For the text-containing cell, return its midpoint in (x, y) coordinate format. 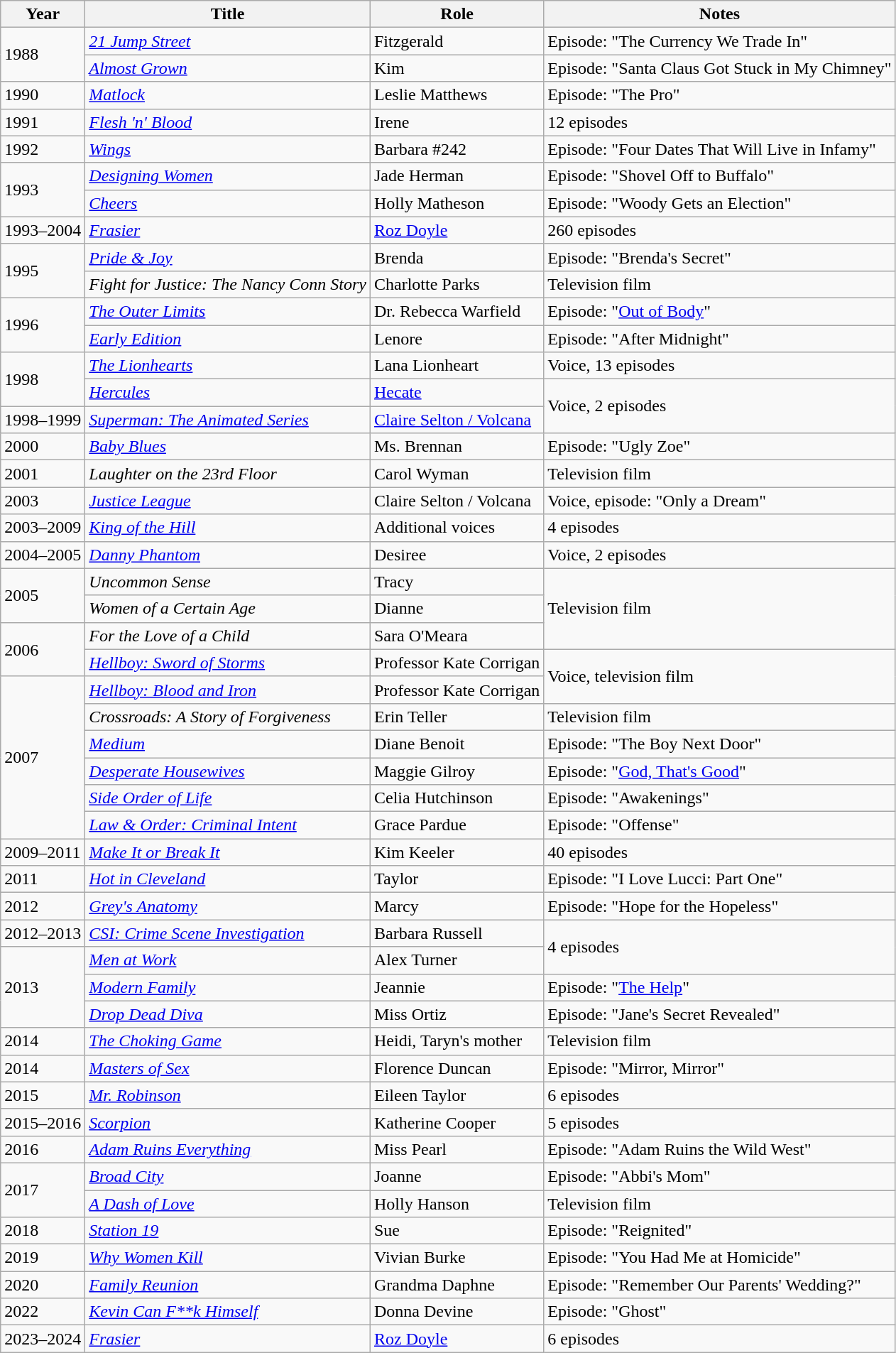
1992 (43, 149)
Hellboy: Sword of Storms (228, 663)
12 episodes (720, 122)
Episode: "You Had Me at Homicide" (720, 1258)
Medium (228, 744)
Why Women Kill (228, 1258)
Crossroads: A Story of Forgiveness (228, 717)
2003 (43, 501)
Designing Women (228, 176)
Jeannie (457, 987)
Hellboy: Blood and Iron (228, 690)
2006 (43, 649)
Role (457, 14)
Side Order of Life (228, 798)
Cheers (228, 203)
Almost Grown (228, 68)
Episode: "God, That's Good" (720, 771)
Danny Phantom (228, 555)
Desiree (457, 555)
Episode: "The Help" (720, 987)
21 Jump Street (228, 41)
Eileen Taylor (457, 1095)
Katherine Cooper (457, 1122)
Masters of Sex (228, 1068)
Alex Turner (457, 960)
Grandma Daphne (457, 1285)
Drop Dead Diva (228, 1014)
1990 (43, 95)
Episode: "Mirror, Mirror" (720, 1068)
Charlotte Parks (457, 284)
260 episodes (720, 230)
Women of a Certain Age (228, 609)
Ms. Brennan (457, 447)
Donna Devine (457, 1312)
Barbara #242 (457, 149)
Episode: "Woody Gets an Election" (720, 203)
Episode: "Jane's Secret Revealed" (720, 1014)
Episode: "The Pro" (720, 95)
2016 (43, 1149)
Episode: "Awakenings" (720, 798)
2007 (43, 757)
Carol Wyman (457, 474)
Pride & Joy (228, 257)
Men at Work (228, 960)
Desperate Housewives (228, 771)
2022 (43, 1312)
Episode: "Out of Body" (720, 311)
Miss Pearl (457, 1149)
2019 (43, 1258)
2015 (43, 1095)
The Outer Limits (228, 311)
Broad City (228, 1176)
Sue (457, 1231)
Grace Pardue (457, 825)
Episode: "The Boy Next Door" (720, 744)
Episode: "Brenda's Secret" (720, 257)
Sara O'Meara (457, 636)
Miss Ortiz (457, 1014)
Diane Benoit (457, 744)
2009–2011 (43, 852)
1998–1999 (43, 420)
2005 (43, 595)
Maggie Gilroy (457, 771)
Erin Teller (457, 717)
Episode: "Four Dates That Will Live in Infamy" (720, 149)
Celia Hutchinson (457, 798)
Jade Herman (457, 176)
Hot in Cleveland (228, 879)
The Choking Game (228, 1041)
Voice, episode: "Only a Dream" (720, 501)
Station 19 (228, 1231)
2000 (43, 447)
Episode: "The Currency We Trade In" (720, 41)
Kim Keeler (457, 852)
2017 (43, 1190)
Episode: "Reignited" (720, 1231)
Tracy (457, 582)
Joanne (457, 1176)
Baby Blues (228, 447)
Wings (228, 149)
A Dash of Love (228, 1204)
Grey's Anatomy (228, 906)
Make It or Break It (228, 852)
Episode: "Santa Claus Got Stuck in My Chimney" (720, 68)
2004–2005 (43, 555)
Notes (720, 14)
Vivian Burke (457, 1258)
Justice League (228, 501)
Holly Matheson (457, 203)
Superman: The Animated Series (228, 420)
Early Edition (228, 339)
Dianne (457, 609)
2013 (43, 987)
Irene (457, 122)
2003–2009 (43, 528)
Leslie Matthews (457, 95)
Kevin Can F**k Himself (228, 1312)
Additional voices (457, 528)
Holly Hanson (457, 1204)
1988 (43, 55)
Episode: "Remember Our Parents' Wedding?" (720, 1285)
Voice, television film (720, 676)
Marcy (457, 906)
Fitzgerald (457, 41)
Flesh 'n' Blood (228, 122)
2001 (43, 474)
2015–2016 (43, 1122)
Law & Order: Criminal Intent (228, 825)
Episode: "I Love Lucci: Part One" (720, 879)
Episode: "Abbi's Mom" (720, 1176)
Scorpion (228, 1122)
Matlock (228, 95)
Modern Family (228, 987)
Episode: "Ugly Zoe" (720, 447)
Brenda (457, 257)
1995 (43, 271)
2011 (43, 879)
Barbara Russell (457, 933)
King of the Hill (228, 528)
Uncommon Sense (228, 582)
Heidi, Taryn's mother (457, 1041)
2012 (43, 906)
40 episodes (720, 852)
For the Love of a Child (228, 636)
2020 (43, 1285)
Kim (457, 68)
Taylor (457, 879)
1993–2004 (43, 230)
1991 (43, 122)
Family Reunion (228, 1285)
Episode: "Shovel Off to Buffalo" (720, 176)
5 episodes (720, 1122)
Episode: "Offense" (720, 825)
Dr. Rebecca Warfield (457, 311)
The Lionhearts (228, 366)
Title (228, 14)
Hecate (457, 393)
Mr. Robinson (228, 1095)
Laughter on the 23rd Floor (228, 474)
Lana Lionheart (457, 366)
Episode: "Adam Ruins the Wild West" (720, 1149)
Lenore (457, 339)
1996 (43, 325)
Voice, 13 episodes (720, 366)
Hercules (228, 393)
1993 (43, 190)
2018 (43, 1231)
Episode: "Ghost" (720, 1312)
Episode: "Hope for the Hopeless" (720, 906)
Year (43, 14)
2012–2013 (43, 933)
2023–2024 (43, 1339)
Episode: "After Midnight" (720, 339)
Adam Ruins Everything (228, 1149)
CSI: Crime Scene Investigation (228, 933)
Fight for Justice: The Nancy Conn Story (228, 284)
Florence Duncan (457, 1068)
1998 (43, 379)
